Search for the cell housing the specified text and yield its (X, Y) center coordinate. 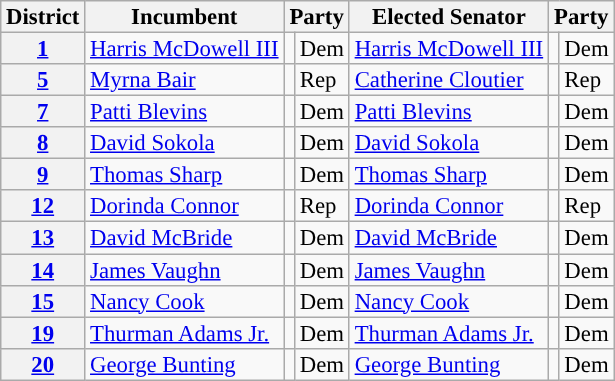
20 (43, 364)
Elected Senator (448, 17)
Incumbent (184, 17)
Catherine Cloutier (448, 80)
12 (43, 206)
13 (43, 238)
14 (43, 270)
7 (43, 112)
9 (43, 175)
District (43, 17)
8 (43, 143)
15 (43, 301)
1 (43, 49)
5 (43, 80)
Myrna Bair (184, 80)
19 (43, 333)
